Locate the cell with the specified text and output its (X, Y) center coordinate. 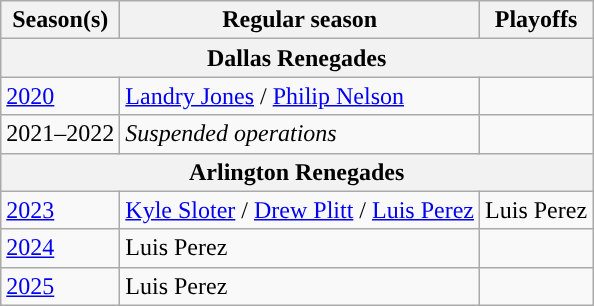
Dallas Renegades (297, 58)
2024 (60, 248)
Regular season (300, 20)
Landry Jones / Philip Nelson (300, 96)
2025 (60, 286)
2020 (60, 96)
Season(s) (60, 20)
Kyle Sloter / Drew Plitt / Luis Perez (300, 210)
2023 (60, 210)
2021–2022 (60, 134)
Suspended operations (300, 134)
Arlington Renegades (297, 172)
Playoffs (536, 20)
